Search for the cell housing the specified text and yield its (X, Y) center coordinate. 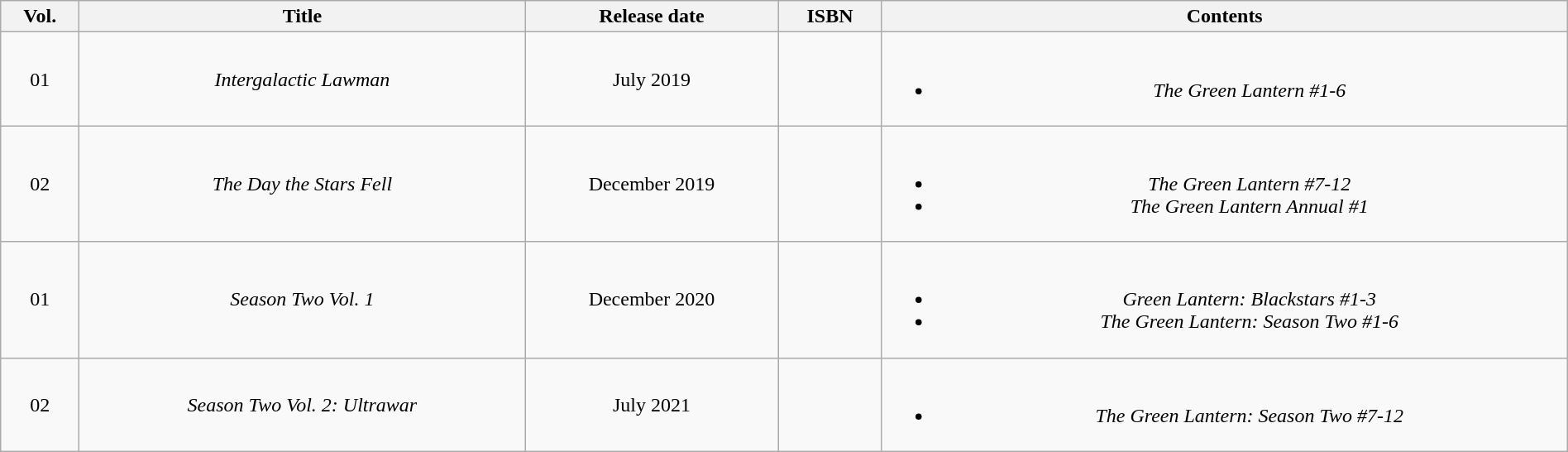
Green Lantern: Blackstars #1-3The Green Lantern: Season Two #1-6 (1224, 300)
ISBN (830, 17)
The Green Lantern #7-12The Green Lantern Annual #1 (1224, 184)
The Day the Stars Fell (303, 184)
Contents (1224, 17)
Vol. (40, 17)
Release date (652, 17)
The Green Lantern: Season Two #7-12 (1224, 404)
The Green Lantern #1-6 (1224, 79)
Intergalactic Lawman (303, 79)
December 2019 (652, 184)
July 2019 (652, 79)
December 2020 (652, 300)
Season Two Vol. 1 (303, 300)
Season Two Vol. 2: Ultrawar (303, 404)
Title (303, 17)
July 2021 (652, 404)
